Return [X, Y] of the center of cell containing provided text 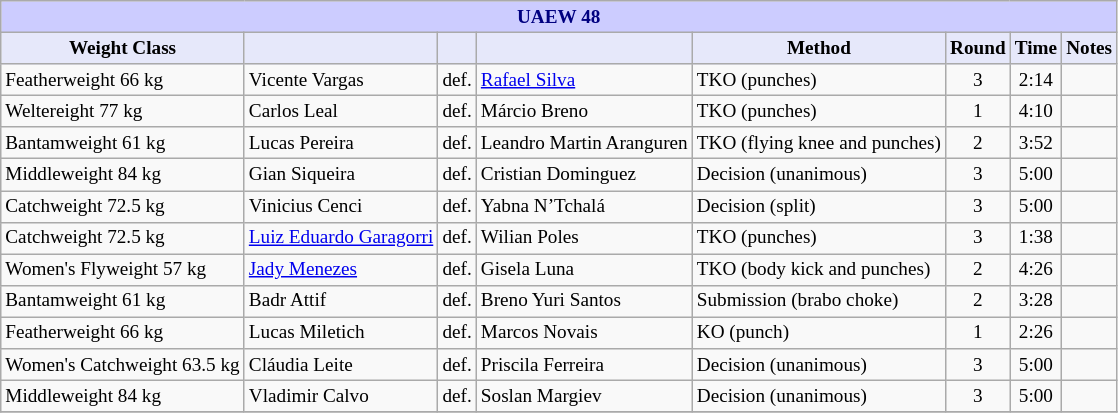
Jady Menezes [341, 270]
3:28 [1036, 301]
Yabna N’Tchalá [584, 206]
Priscila Ferreira [584, 365]
UAEW 48 [559, 17]
Women's Flyweight 57 kg [123, 270]
Lucas Miletich [341, 333]
Weight Class [123, 48]
Women's Catchweight 63.5 kg [123, 365]
3:52 [1036, 143]
Cláudia Leite [341, 365]
Leandro Martin Aranguren [584, 143]
Notes [1090, 48]
Decision (split) [818, 206]
Badr Attif [341, 301]
Wilian Poles [584, 238]
Time [1036, 48]
Breno Yuri Santos [584, 301]
TKO (flying knee and punches) [818, 143]
4:26 [1036, 270]
2:14 [1036, 80]
Gian Siqueira [341, 175]
Marcos Novais [584, 333]
Weltereight 77 kg [123, 111]
KO (punch) [818, 333]
Vinicius Cenci [341, 206]
Luiz Eduardo Garagorri [341, 238]
Rafael Silva [584, 80]
1:38 [1036, 238]
Submission (brabo choke) [818, 301]
2:26 [1036, 333]
4:10 [1036, 111]
TKO (body kick and punches) [818, 270]
Round [978, 48]
Cristian Dominguez [584, 175]
Carlos Leal [341, 111]
Lucas Pereira [341, 143]
Vladimir Calvo [341, 396]
Vicente Vargas [341, 80]
Márcio Breno [584, 111]
Gisela Luna [584, 270]
Soslan Margiev [584, 396]
Method [818, 48]
